Pinpoint the cell where the given text exists, returning its (x, y) midpoint coordinate. 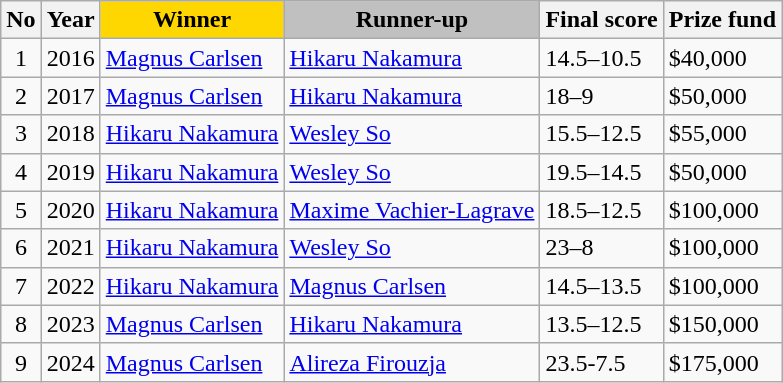
2017 (70, 96)
$150,000 (722, 324)
Maxime Vachier-Lagrave (412, 210)
$175,000 (722, 362)
18.5–12.5 (602, 210)
6 (21, 248)
2016 (70, 58)
$55,000 (722, 134)
5 (21, 210)
Year (70, 20)
$40,000 (722, 58)
2024 (70, 362)
Runner-up (412, 20)
23.5-7.5 (602, 362)
Winner (192, 20)
1 (21, 58)
9 (21, 362)
8 (21, 324)
2018 (70, 134)
19.5–14.5 (602, 172)
Final score (602, 20)
2019 (70, 172)
2020 (70, 210)
Alireza Firouzja (412, 362)
7 (21, 286)
Prize fund (722, 20)
2021 (70, 248)
13.5–12.5 (602, 324)
No (21, 20)
23–8 (602, 248)
2023 (70, 324)
3 (21, 134)
15.5–12.5 (602, 134)
4 (21, 172)
14.5–13.5 (602, 286)
2 (21, 96)
2022 (70, 286)
18–9 (602, 96)
14.5–10.5 (602, 58)
